For the text-containing cell, return its midpoint in (X, Y) coordinate format. 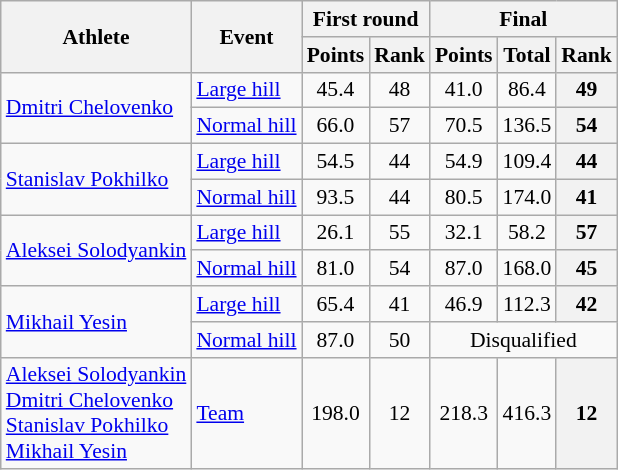
Stanislav Pokhilko (96, 180)
54.9 (464, 162)
112.3 (528, 304)
Final (524, 19)
49 (586, 90)
45 (586, 269)
41.0 (464, 90)
136.5 (528, 126)
93.5 (336, 197)
Total (528, 55)
55 (400, 233)
Aleksei SolodyankinDmitri ChelovenkoStanislav PokhilkoMikhail Yesin (96, 413)
46.9 (464, 304)
32.1 (464, 233)
80.5 (464, 197)
Aleksei Solodyankin (96, 250)
218.3 (464, 413)
198.0 (336, 413)
58.2 (528, 233)
70.5 (464, 126)
50 (400, 340)
168.0 (528, 269)
Disqualified (524, 340)
45.4 (336, 90)
48 (400, 90)
54.5 (336, 162)
First round (366, 19)
Mikhail Yesin (96, 322)
416.3 (528, 413)
66.0 (336, 126)
81.0 (336, 269)
26.1 (336, 233)
Dmitri Chelovenko (96, 108)
174.0 (528, 197)
42 (586, 304)
Athlete (96, 36)
86.4 (528, 90)
109.4 (528, 162)
Team (246, 413)
65.4 (336, 304)
Event (246, 36)
